Capture the cell that displays the provided text and extract its [X, Y] central coordinate. 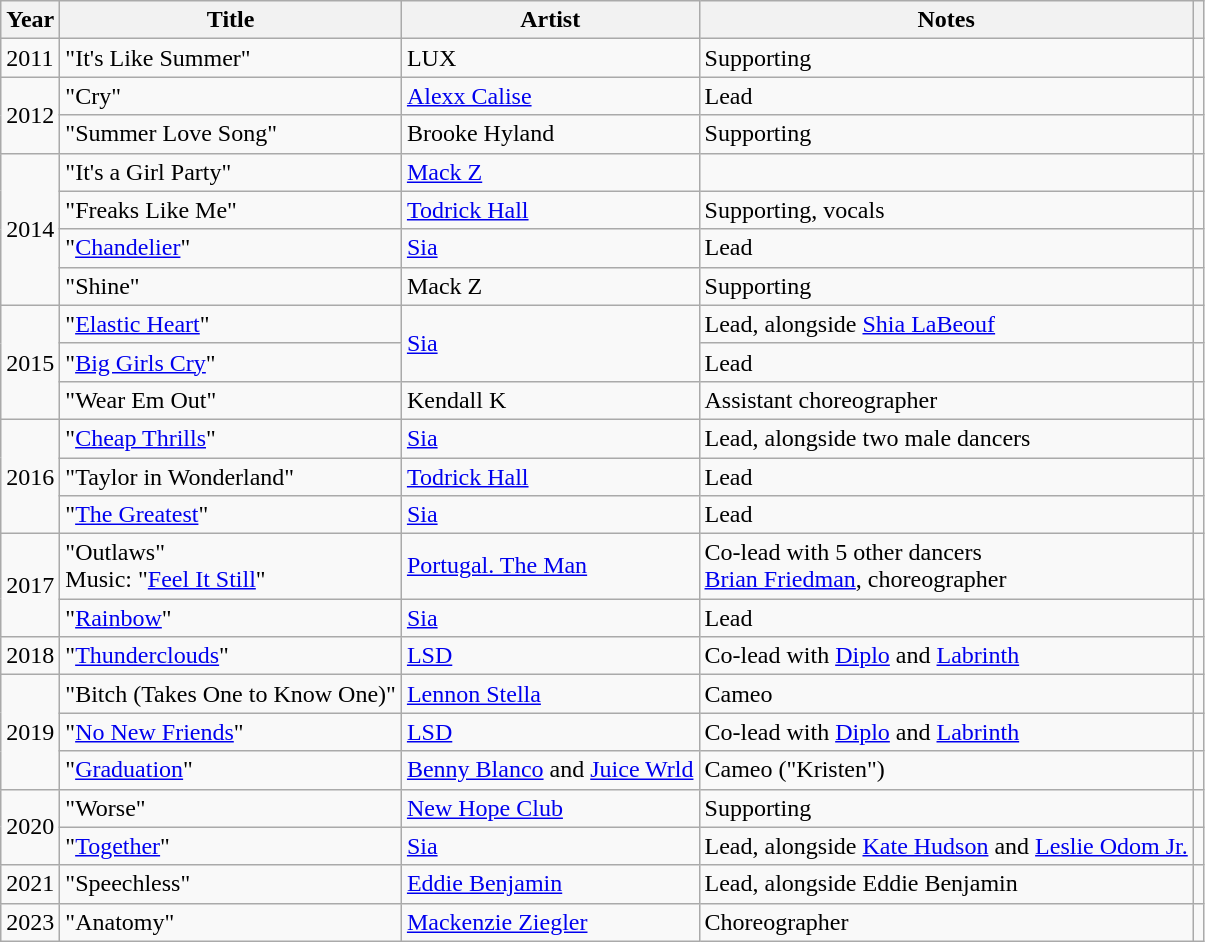
New Hope Club [550, 808]
Supporting, vocals [946, 210]
Notes [946, 20]
2012 [30, 115]
Year [30, 20]
"It's Like Summer" [231, 58]
LUX [550, 58]
2011 [30, 58]
"Cry" [231, 96]
Lead, alongside Shia LaBeouf [946, 324]
"Bitch (Takes One to Know One)" [231, 694]
Kendall K [550, 400]
Brooke Hyland [550, 134]
Cameo ("Kristen") [946, 770]
"Taylor in Wonderland" [231, 477]
"Cheap Thrills" [231, 438]
"Freaks Like Me" [231, 210]
Alexx Calise [550, 96]
"Rainbow" [231, 618]
Co-lead with 5 other dancersBrian Friedman, choreographer [946, 566]
"Shine" [231, 286]
2016 [30, 476]
"Wear Em Out" [231, 400]
"Elastic Heart" [231, 324]
Lead, alongside Eddie Benjamin [946, 884]
2018 [30, 656]
2023 [30, 922]
"It's a Girl Party" [231, 172]
Title [231, 20]
Artist [550, 20]
2014 [30, 229]
"Chandelier" [231, 248]
Cameo [946, 694]
Benny Blanco and Juice Wrld [550, 770]
2020 [30, 827]
2021 [30, 884]
"Speechless" [231, 884]
Lead, alongside Kate Hudson and Leslie Odom Jr. [946, 846]
"Anatomy" [231, 922]
Lennon Stella [550, 694]
2019 [30, 732]
"Summer Love Song" [231, 134]
"Graduation" [231, 770]
"Together" [231, 846]
Assistant choreographer [946, 400]
Eddie Benjamin [550, 884]
Portugal. The Man [550, 566]
"Worse" [231, 808]
"Big Girls Cry" [231, 362]
"Thunderclouds" [231, 656]
2015 [30, 362]
Lead, alongside two male dancers [946, 438]
Mackenzie Ziegler [550, 922]
"No New Friends" [231, 732]
Choreographer [946, 922]
"The Greatest" [231, 515]
2017 [30, 586]
"Outlaws"Music: "Feel It Still" [231, 566]
